Capture the cell that displays the provided text and extract its (x, y) central coordinate. 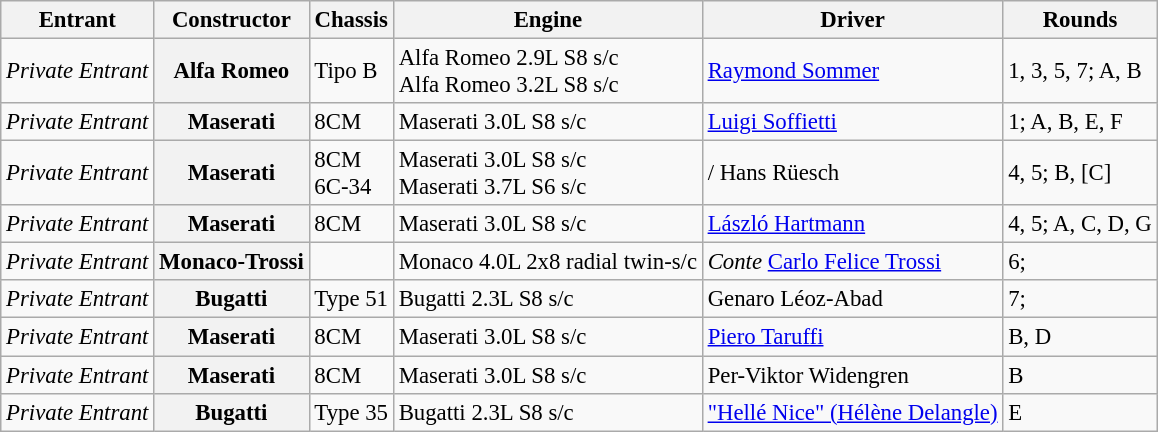
Alfa Romeo 2.9L S8 s/c Alfa Romeo 3.2L S8 s/c (548, 72)
"Hellé Nice" (Hélène Delangle) (852, 412)
Per-Viktor Widengren (852, 375)
4, 5; A, C, D, G (1080, 224)
7; (1080, 299)
8CM6C-34 (351, 174)
László Hartmann (852, 224)
Entrant (78, 20)
Maserati 3.0L S8 s/c Maserati 3.7L S6 s/c (548, 174)
Piero Taruffi (852, 337)
Conte Carlo Felice Trossi (852, 262)
Type 51 (351, 299)
Tipo B (351, 72)
B, D (1080, 337)
Chassis (351, 20)
Monaco 4.0L 2x8 radial twin-s/c (548, 262)
Engine (548, 20)
Driver (852, 20)
Rounds (1080, 20)
Type 35 (351, 412)
E (1080, 412)
Constructor (232, 20)
Monaco-Trossi (232, 262)
1, 3, 5, 7; A, B (1080, 72)
4, 5; B, [C] (1080, 174)
Alfa Romeo (232, 72)
/ Hans Rüesch (852, 174)
Raymond Sommer (852, 72)
Luigi Soffietti (852, 122)
1; A, B, E, F (1080, 122)
Genaro Léoz-Abad (852, 299)
B (1080, 375)
6; (1080, 262)
